Find where the given text appears and provide that cell's center as (x, y) coordinate. 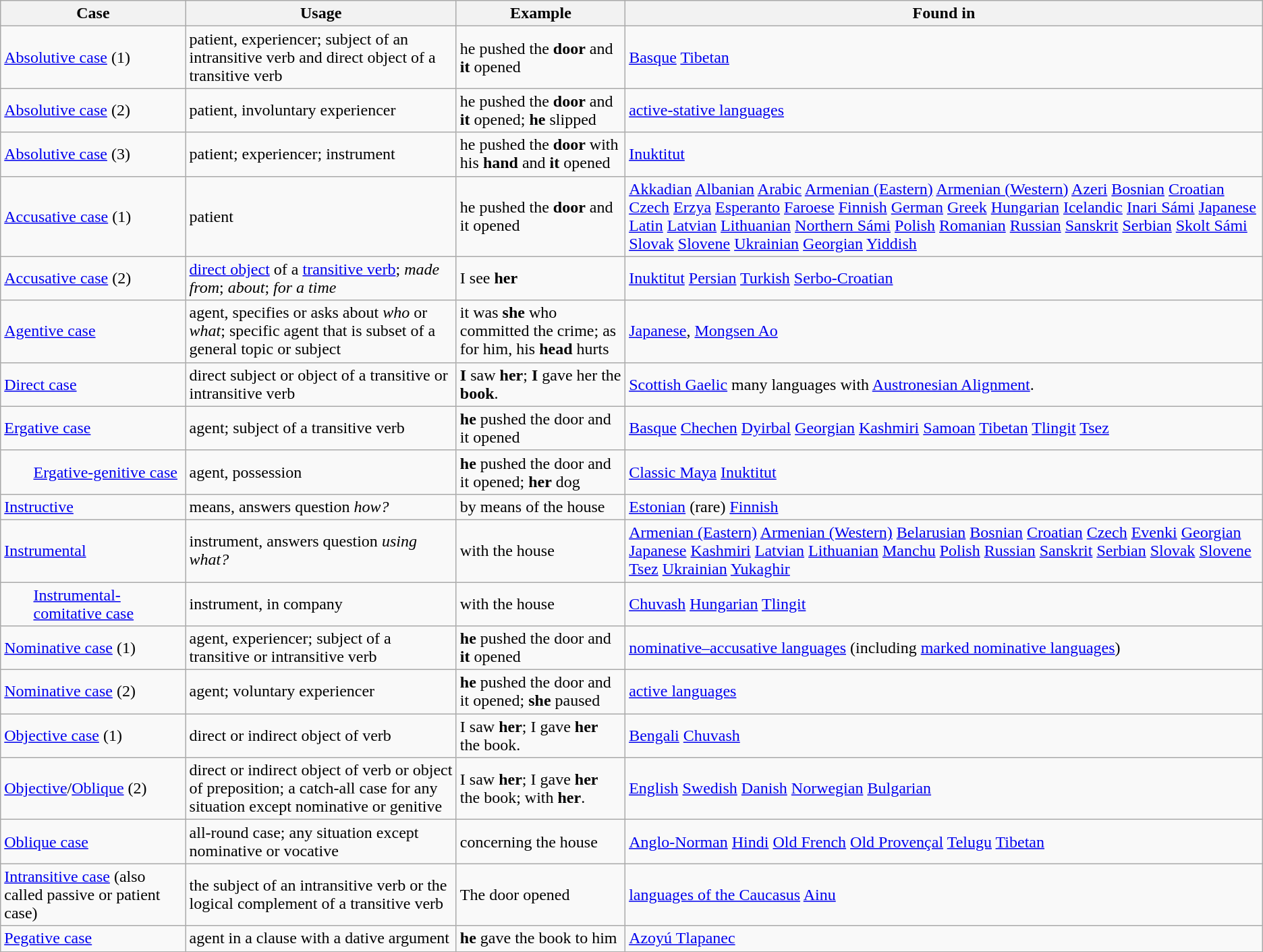
agent, experiencer; subject of a transitive or intransitive verb (321, 648)
Instrumental (93, 551)
English Swedish Danish Norwegian Bulgarian (945, 789)
the subject of an intransitive verb or the logical complement of a transitive verb (321, 895)
patient, experiencer; subject of an intransitive verb and direct object of a transitive verb (321, 57)
Ergative case (93, 428)
Oblique case (93, 842)
agent, specifies or asks about who or what; specific agent that is subset of a general topic or subject (321, 331)
languages of the Caucasus Ainu (945, 895)
Intransitive case (also called passive or patient case) (93, 895)
Found in (945, 13)
Chuvash Hungarian Tlingit (945, 603)
concerning the house (540, 842)
I see her (540, 278)
Basque Tibetan (945, 57)
Accusative case (2) (93, 278)
instrument, answers question using what? (321, 551)
direct object of a transitive verb; made from; about; for a time (321, 278)
Bengali Chuvash (945, 735)
Inuktitut (945, 154)
agent; subject of a transitive verb (321, 428)
he gave the book to him (540, 939)
Accusative case (1) (93, 216)
Instrumental-comitative case (93, 603)
Estonian (rare) Finnish (945, 507)
he pushed the door and it opened; her dog (540, 472)
he pushed the door with his hand and it opened (540, 154)
direct or indirect object of verb or object of preposition; a catch-all case for any situation except nominative or genitive (321, 789)
Japanese, Mongsen Ao (945, 331)
Direct case (93, 385)
nominative–accusative languages (including marked nominative languages) (945, 648)
agent in a clause with a dative argument (321, 939)
patient; experiencer; instrument (321, 154)
instrument, in company (321, 603)
Absolutive case (1) (93, 57)
Scottish Gaelic many languages with Austronesian Alignment. (945, 385)
he pushed the door and it opened; he slipped (540, 111)
Absolutive case (2) (93, 111)
Usage (321, 13)
Ergative-genitive case (93, 472)
Objective case (1) (93, 735)
active-stative languages (945, 111)
he pushed the door and it opened; she paused (540, 692)
Inuktitut Persian Turkish Serbo-Croatian (945, 278)
means, answers question how? (321, 507)
all-round case; any situation except nominative or vocative (321, 842)
Nominative case (2) (93, 692)
agent, possession (321, 472)
active languages (945, 692)
it was she who committed the crime; as for him, his head hurts (540, 331)
Anglo-Norman Hindi Old French Old Provençal Telugu Tibetan (945, 842)
Case (93, 13)
Basque Chechen Dyirbal Georgian Kashmiri Samoan Tibetan Tlingit Tsez (945, 428)
Instructive (93, 507)
Classic Maya Inuktitut (945, 472)
The door opened (540, 895)
Absolutive case (3) (93, 154)
direct or indirect object of verb (321, 735)
I saw her; I gave her the book; with her. (540, 789)
by means of the house (540, 507)
Pegative case (93, 939)
Agentive case (93, 331)
direct subject or object of a transitive or intransitive verb (321, 385)
patient, involuntary experiencer (321, 111)
Example (540, 13)
patient (321, 216)
Objective/Oblique (2) (93, 789)
Nominative case (1) (93, 648)
agent; voluntary experiencer (321, 692)
Azoyú Tlapanec (945, 939)
